Identify which cell holds the provided text, then report its (x, y) central coordinate. 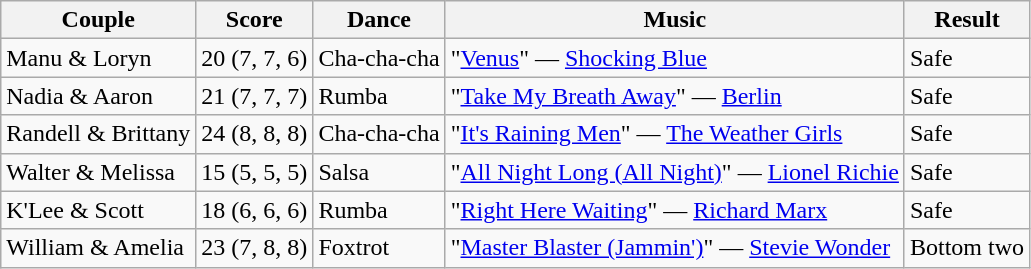
Salsa (379, 172)
Couple (98, 20)
21 (7, 7, 7) (254, 96)
"Venus" — Shocking Blue (674, 58)
24 (8, 8, 8) (254, 134)
"Master Blaster (Jammin')" — Stevie Wonder (674, 248)
"It's Raining Men" — The Weather Girls (674, 134)
20 (7, 7, 6) (254, 58)
Manu & Loryn (98, 58)
Result (966, 20)
Dance (379, 20)
"Take My Breath Away" — Berlin (674, 96)
Nadia & Aaron (98, 96)
Score (254, 20)
"All Night Long (All Night)" — Lionel Richie (674, 172)
K'Lee & Scott (98, 210)
William & Amelia (98, 248)
Foxtrot (379, 248)
Bottom two (966, 248)
Randell & Brittany (98, 134)
18 (6, 6, 6) (254, 210)
Music (674, 20)
23 (7, 8, 8) (254, 248)
15 (5, 5, 5) (254, 172)
"Right Here Waiting" — Richard Marx (674, 210)
Walter & Melissa (98, 172)
